Identify which cell holds the provided text, then report its (X, Y) central coordinate. 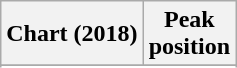
Peakposition (189, 34)
Chart (2018) (72, 34)
